Search for the cell housing the specified text and yield its (x, y) center coordinate. 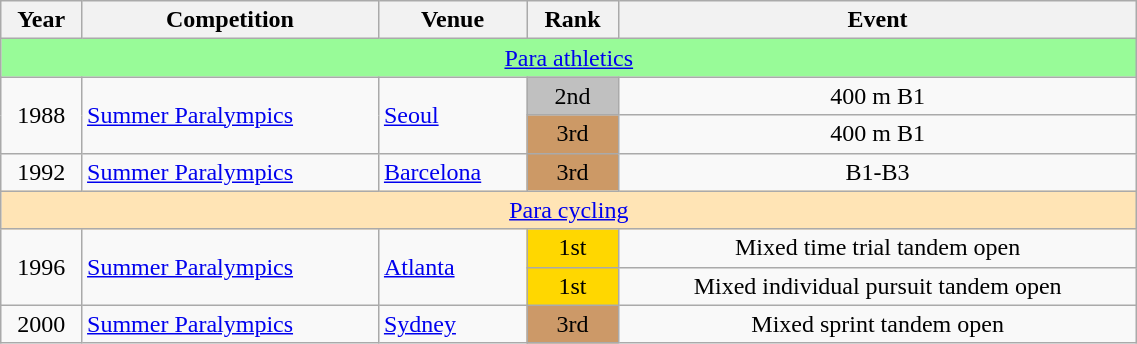
Event (877, 20)
Year (42, 20)
1988 (42, 115)
Para athletics (569, 58)
Venue (452, 20)
Sydney (452, 324)
2nd (573, 96)
1992 (42, 172)
Rank (573, 20)
Mixed time trial tandem open (877, 248)
Mixed sprint tandem open (877, 324)
Seoul (452, 115)
1996 (42, 267)
Mixed individual pursuit tandem open (877, 286)
Competition (230, 20)
Para cycling (569, 210)
Barcelona (452, 172)
2000 (42, 324)
Atlanta (452, 267)
B1-B3 (877, 172)
